Find where the given text appears and provide that cell's center as [x, y] coordinate. 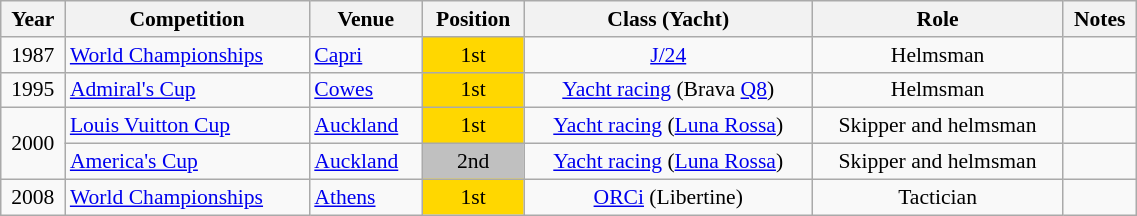
Competition [187, 19]
1987 [33, 55]
Class (Yacht) [668, 19]
Notes [1100, 19]
Position [473, 19]
Louis Vuitton Cup [187, 126]
Athens [366, 197]
Venue [366, 19]
2008 [33, 197]
Yacht racing (Brava Q8) [668, 90]
ORCi (Libertine) [668, 197]
Tactician [938, 197]
2nd [473, 162]
J/24 [668, 55]
2000 [33, 144]
1995 [33, 90]
Year [33, 19]
Capri [366, 55]
America's Cup [187, 162]
Admiral's Cup [187, 90]
Role [938, 19]
Cowes [366, 90]
